Detect which cell encompasses the target text, then output its (X, Y) center coordinate. 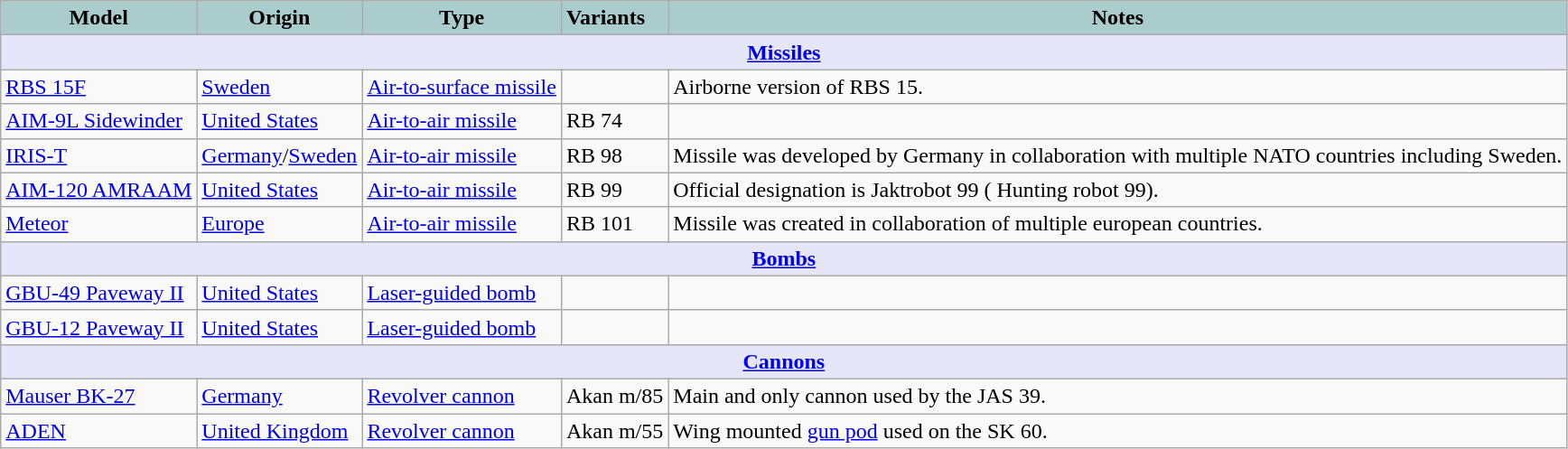
Meteor (99, 224)
Airborne version of RBS 15. (1118, 87)
Missile was created in collaboration of multiple european countries. (1118, 224)
Cannons (784, 361)
Bombs (784, 258)
RBS 15F (99, 87)
AIM-9L Sidewinder (99, 121)
Germany/Sweden (280, 155)
RB 101 (614, 224)
Missile was developed by Germany in collaboration with multiple NATO countries including Sweden. (1118, 155)
Akan m/55 (614, 431)
GBU-49 Paveway II (99, 293)
Akan m/85 (614, 396)
Origin (280, 18)
Main and only cannon used by the JAS 39. (1118, 396)
GBU-12 Paveway II (99, 327)
IRIS-T (99, 155)
Wing mounted gun pod used on the SK 60. (1118, 431)
Mauser BK-27 (99, 396)
Model (99, 18)
United Kingdom (280, 431)
Notes (1118, 18)
Germany (280, 396)
Type (462, 18)
Variants (614, 18)
AIM-120 AMRAAM (99, 190)
Sweden (280, 87)
Europe (280, 224)
RB 99 (614, 190)
Missiles (784, 52)
RB 98 (614, 155)
ADEN (99, 431)
RB 74 (614, 121)
Official designation is Jaktrobot 99 ( Hunting robot 99). (1118, 190)
Air-to-surface missile (462, 87)
